Return the (x, y) coordinate for the center point of the cell that contains the specified text.  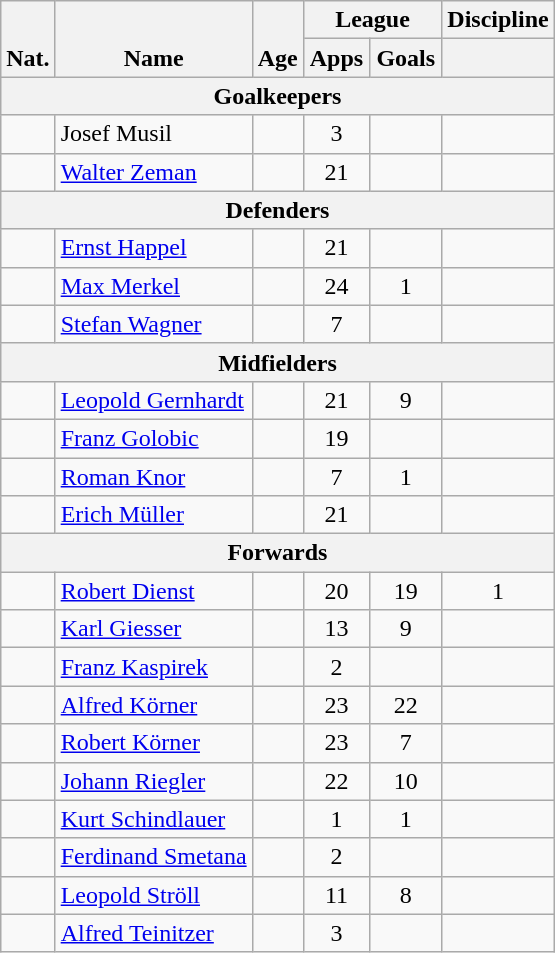
Discipline (498, 20)
Roman Knor (154, 477)
Goals (406, 58)
Kurt Schindlauer (154, 819)
Defenders (278, 210)
Leopold Ströll (154, 895)
Age (278, 39)
Franz Kaspirek (154, 667)
Walter Zeman (154, 172)
Ernst Happel (154, 248)
Forwards (278, 553)
13 (336, 629)
24 (336, 286)
Franz Golobic (154, 438)
Ferdinand Smetana (154, 857)
Alfred Teinitzer (154, 933)
10 (406, 781)
Josef Musil (154, 134)
Robert Dienst (154, 591)
Erich Müller (154, 515)
Karl Giesser (154, 629)
Alfred Körner (154, 705)
Johann Riegler (154, 781)
Midfielders (278, 362)
Goalkeepers (278, 96)
Robert Körner (154, 743)
Leopold Gernhardt (154, 400)
20 (336, 591)
Name (154, 39)
League (372, 20)
8 (406, 895)
Max Merkel (154, 286)
Stefan Wagner (154, 324)
Apps (336, 58)
Nat. (28, 39)
11 (336, 895)
